Find where the given text appears and provide that cell's center as [x, y] coordinate. 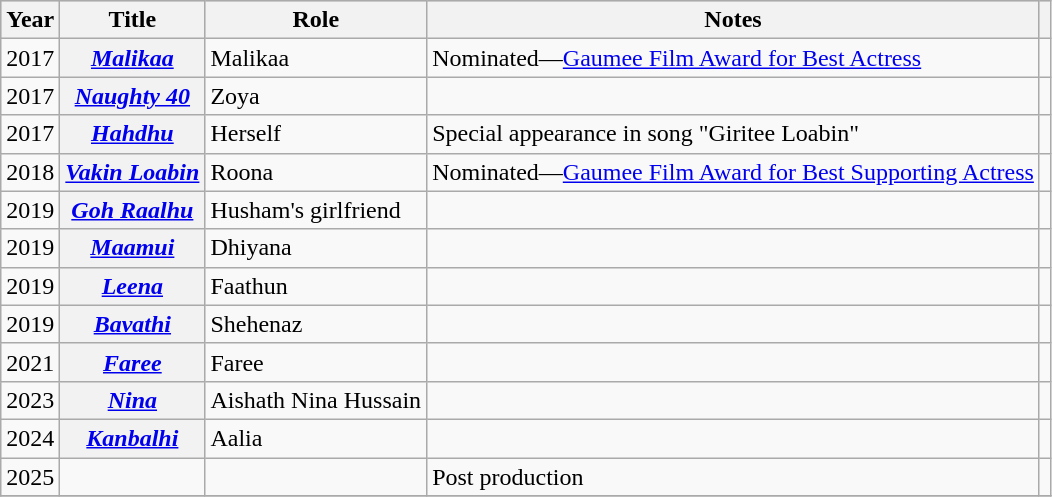
Aishath Nina Hussain [316, 400]
Nina [132, 400]
Special appearance in song "Giritee Loabin" [734, 134]
2025 [30, 477]
Nominated—Gaumee Film Award for Best Actress [734, 58]
Goh Raalhu [132, 210]
Bavathi [132, 324]
Kanbalhi [132, 438]
Vakin Loabin [132, 172]
Dhiyana [316, 248]
Maamui [132, 248]
Husham's girlfriend [316, 210]
Title [132, 20]
Herself [316, 134]
Faathun [316, 286]
Aalia [316, 438]
Shehenaz [316, 324]
2018 [30, 172]
2024 [30, 438]
2021 [30, 362]
Naughty 40 [132, 96]
Role [316, 20]
Year [30, 20]
Leena [132, 286]
2023 [30, 400]
Post production [734, 477]
Notes [734, 20]
Zoya [316, 96]
Roona [316, 172]
Hahdhu [132, 134]
Nominated—Gaumee Film Award for Best Supporting Actress [734, 172]
